Output the [X, Y] coordinate of the center of the cell containing the given text.  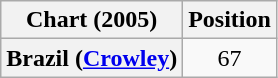
67 [230, 58]
Position [230, 20]
Chart (2005) [92, 20]
Brazil (Crowley) [92, 58]
